Extract the (X, Y) coordinate from the center of the cell holding the provided text.  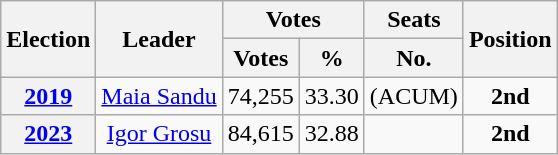
Leader (159, 39)
Position (510, 39)
Maia Sandu (159, 96)
Seats (414, 20)
% (332, 58)
32.88 (332, 134)
Igor Grosu (159, 134)
No. (414, 58)
2019 (48, 96)
(ACUM) (414, 96)
Election (48, 39)
74,255 (260, 96)
2023 (48, 134)
84,615 (260, 134)
33.30 (332, 96)
